Pinpoint the cell where the given text exists, returning its (X, Y) midpoint coordinate. 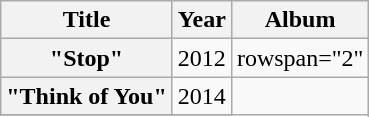
2014 (202, 96)
2012 (202, 58)
Title (87, 20)
Year (202, 20)
"Stop" (87, 58)
Album (300, 20)
"Think of You" (87, 96)
rowspan="2" (300, 58)
